Output the (X, Y) coordinate of the center of the cell containing the given text.  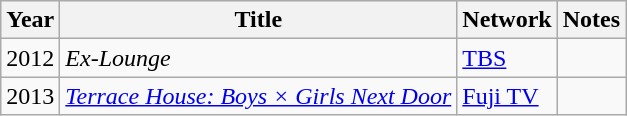
Year (30, 20)
Fuji TV (507, 96)
2012 (30, 58)
Terrace House: Boys × Girls Next Door (258, 96)
Title (258, 20)
Network (507, 20)
Ex-Lounge (258, 58)
Notes (591, 20)
TBS (507, 58)
2013 (30, 96)
